Return (x, y) of the center of cell containing provided text 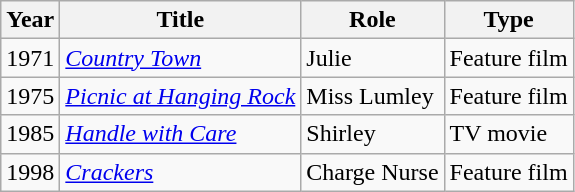
TV movie (508, 134)
Year (30, 20)
Crackers (180, 172)
Miss Lumley (372, 96)
Shirley (372, 134)
Country Town (180, 58)
Charge Nurse (372, 172)
Role (372, 20)
Type (508, 20)
1975 (30, 96)
Picnic at Hanging Rock (180, 96)
Julie (372, 58)
1971 (30, 58)
1998 (30, 172)
1985 (30, 134)
Title (180, 20)
Handle with Care (180, 134)
